Determine the [X, Y] coordinate at the center of the cell enclosing the given text.  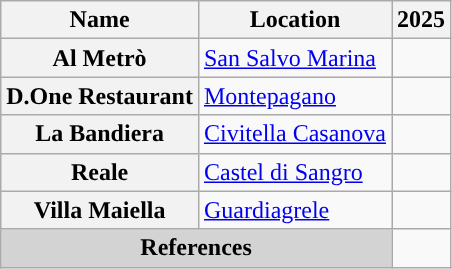
Castel di Sangro [294, 172]
Reale [100, 172]
Al Metrò [100, 58]
References [196, 248]
Civitella Casanova [294, 134]
Name [100, 20]
2025 [422, 20]
San Salvo Marina [294, 58]
Guardiagrele [294, 210]
D.One Restaurant [100, 96]
Villa Maiella [100, 210]
Location [294, 20]
Montepagano [294, 96]
La Bandiera [100, 134]
